Return (x, y) of the center of cell containing provided text 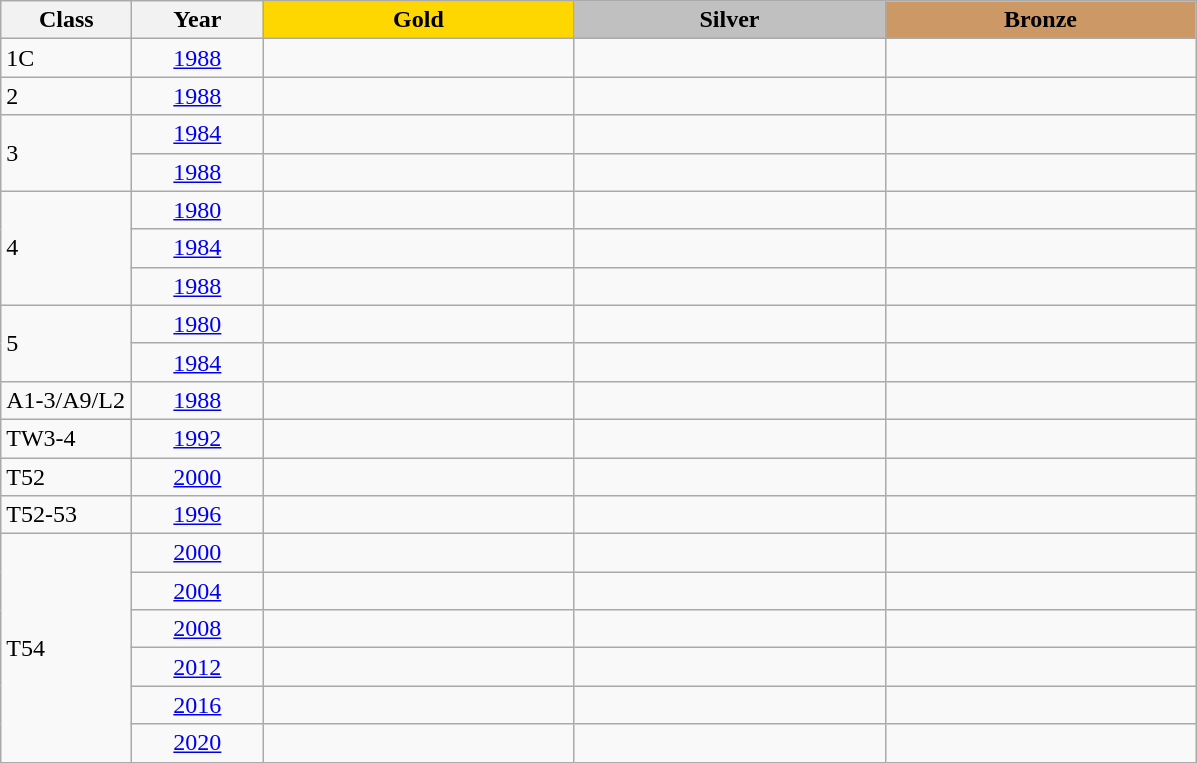
2008 (198, 629)
1996 (198, 515)
Bronze (1040, 20)
TW3-4 (66, 438)
3 (66, 153)
T52-53 (66, 515)
T52 (66, 477)
A1-3/A9/L2 (66, 400)
2 (66, 96)
2004 (198, 591)
5 (66, 343)
Class (66, 20)
Silver (730, 20)
2020 (198, 743)
Year (198, 20)
1992 (198, 438)
4 (66, 248)
2012 (198, 667)
T54 (66, 648)
1C (66, 58)
2016 (198, 705)
Gold (418, 20)
